Capture the cell that displays the provided text and extract its (X, Y) central coordinate. 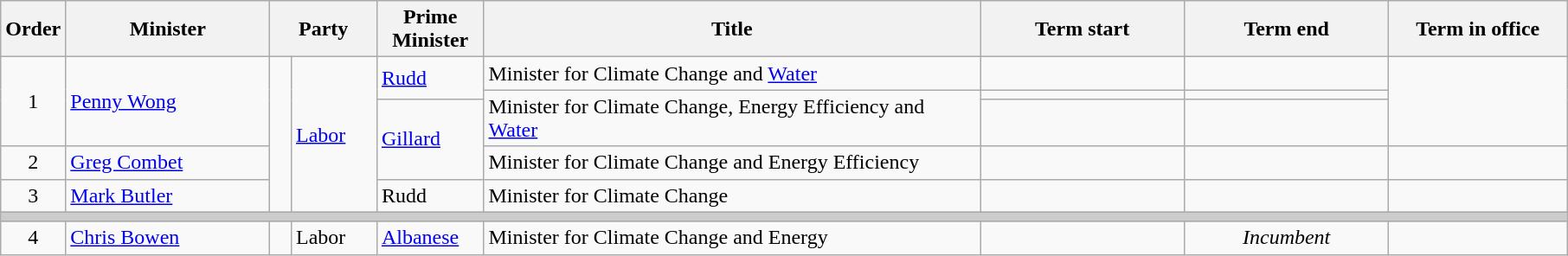
4 (33, 238)
Minister for Climate Change (732, 195)
Minister for Climate Change and Water (732, 74)
2 (33, 163)
Order (33, 29)
Minister for Climate Change and Energy (732, 238)
Mark Butler (168, 195)
Title (732, 29)
Term in office (1478, 29)
Chris Bowen (168, 238)
Prime Minister (430, 29)
3 (33, 195)
Penny Wong (168, 102)
Minister for Climate Change, Energy Efficiency and Water (732, 118)
Minister (168, 29)
Party (324, 29)
Albanese (430, 238)
Greg Combet (168, 163)
Term end (1287, 29)
1 (33, 102)
Incumbent (1287, 238)
Minister for Climate Change and Energy Efficiency (732, 163)
Term start (1083, 29)
Gillard (430, 139)
